Detect which cell encompasses the target text, then output its [X, Y] center coordinate. 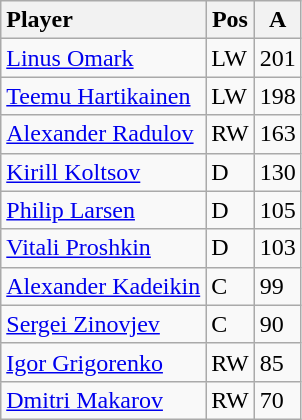
Linus Omark [104, 58]
Igor Grigorenko [104, 362]
90 [278, 324]
A [278, 20]
130 [278, 172]
Philip Larsen [104, 210]
Teemu Hartikainen [104, 96]
Sergei Zinovjev [104, 324]
99 [278, 286]
Alexander Radulov [104, 134]
85 [278, 362]
Dmitri Makarov [104, 400]
Vitali Proshkin [104, 248]
103 [278, 248]
Pos [230, 20]
Kirill Koltsov [104, 172]
105 [278, 210]
201 [278, 58]
163 [278, 134]
Alexander Kadeikin [104, 286]
Player [104, 20]
198 [278, 96]
70 [278, 400]
